Provide the [X, Y] coordinate of the cell's center where the given text is located.  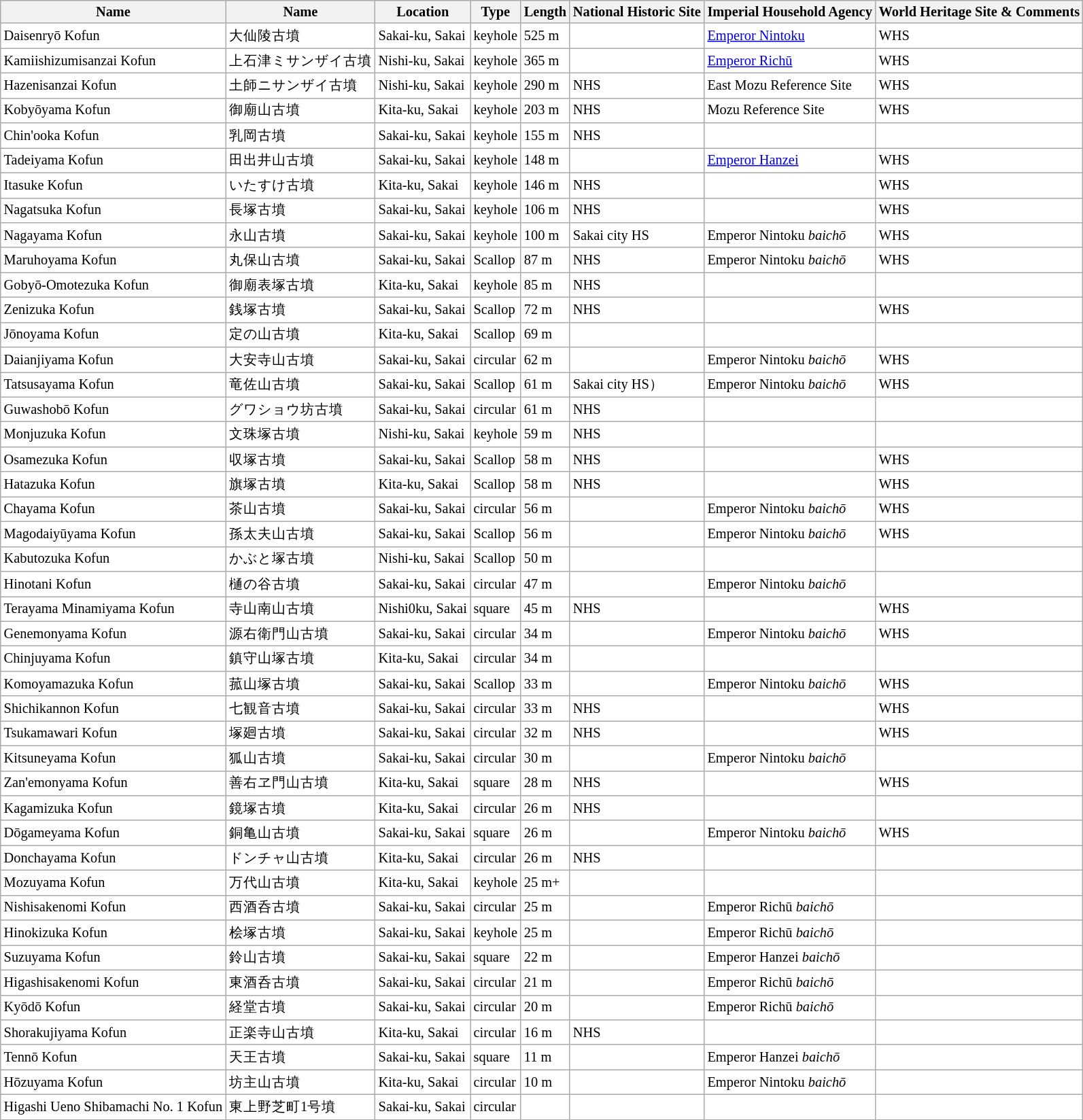
Hatazuka Kofun [113, 484]
Sakai city HS） [637, 385]
32 m [545, 733]
御廟山古墳 [300, 110]
Higashisakenomi Kofun [113, 983]
鏡塚古墳 [300, 807]
21 m [545, 983]
25 m+ [545, 882]
Donchayama Kofun [113, 858]
Tsukamawari Kofun [113, 733]
87 m [545, 260]
Tatsusayama Kofun [113, 385]
塚廻古墳 [300, 733]
100 m [545, 235]
Kabutozuka Kofun [113, 559]
Gobyō-Omotezuka Kofun [113, 285]
乳岡古墳 [300, 136]
47 m [545, 583]
30 m [545, 758]
Hinokizuka Kofun [113, 932]
狐山古墳 [300, 758]
Daisenryō Kofun [113, 35]
365 m [545, 61]
22 m [545, 957]
寺山南山古墳 [300, 609]
Kagamizuka Kofun [113, 807]
天王古墳 [300, 1057]
Terayama Minamiyama Kofun [113, 609]
East Mozu Reference Site [790, 86]
鎮守山塚古墳 [300, 658]
永山古墳 [300, 235]
グワショウ坊古墳 [300, 409]
525 m [545, 35]
ドンチャ山古墳 [300, 858]
106 m [545, 211]
源右衛門山古墳 [300, 633]
大安寺山古墳 [300, 360]
定の山古墳 [300, 334]
Hōzuyama Kofun [113, 1082]
御廟表塚古墳 [300, 285]
Genemonyama Kofun [113, 633]
50 m [545, 559]
Osamezuka Kofun [113, 459]
Kitsuneyama Kofun [113, 758]
七観音古墳 [300, 708]
Mozuyama Kofun [113, 882]
茶山古墳 [300, 508]
収塚古墳 [300, 459]
Dōgameyama Kofun [113, 833]
樋の谷古墳 [300, 583]
文珠塚古墳 [300, 434]
10 m [545, 1082]
桧塚古墳 [300, 932]
Nishi0ku, Sakai [423, 609]
善右ヱ門山古墳 [300, 783]
148 m [545, 160]
Mozu Reference Site [790, 110]
かぶと塚古墳 [300, 559]
Jōnoyama Kofun [113, 334]
Higashi Ueno Shibamachi No. 1 Kofun [113, 1106]
National Historic Site [637, 12]
Type [496, 12]
Guwashobō Kofun [113, 409]
Imperial Household Agency [790, 12]
Length [545, 12]
Suzuyama Kofun [113, 957]
銭塚古墳 [300, 310]
上石津ミサンザイ古墳 [300, 61]
Daianjiyama Kofun [113, 360]
東酒呑古墳 [300, 983]
146 m [545, 185]
62 m [545, 360]
坊主山古墳 [300, 1082]
菰山塚古墳 [300, 684]
竜佐山古墳 [300, 385]
155 m [545, 136]
Sakai city HS [637, 235]
正楽寺山古墳 [300, 1032]
孫太夫山古墳 [300, 534]
20 m [545, 1007]
59 m [545, 434]
旗塚古墳 [300, 484]
Itasuke Kofun [113, 185]
85 m [545, 285]
大仙陵古墳 [300, 35]
東上野芝町1号墳 [300, 1106]
16 m [545, 1032]
Zenizuka Kofun [113, 310]
45 m [545, 609]
Chayama Kofun [113, 508]
万代山古墳 [300, 882]
World Heritage Site & Comments [979, 12]
Kamiishizumisanzai Kofun [113, 61]
Location [423, 12]
Magodaiyūyama Kofun [113, 534]
Emperor Richū [790, 61]
11 m [545, 1057]
長塚古墳 [300, 211]
Shichikannon Kofun [113, 708]
Emperor Nintoku [790, 35]
290 m [545, 86]
Tennō Kofun [113, 1057]
203 m [545, 110]
田出井山古墳 [300, 160]
Nishisakenomi Kofun [113, 908]
28 m [545, 783]
土師ニサンザイ古墳 [300, 86]
Kobyōyama Kofun [113, 110]
鈴山古墳 [300, 957]
Hinotani Kofun [113, 583]
69 m [545, 334]
Monjuzuka Kofun [113, 434]
Zan'emonyama Kofun [113, 783]
Tadeiyama Kofun [113, 160]
Chinjuyama Kofun [113, 658]
いたすけ古墳 [300, 185]
Nagayama Kofun [113, 235]
Komoyamazuka Kofun [113, 684]
銅亀山古墳 [300, 833]
Hazenisanzai Kofun [113, 86]
西酒呑古墳 [300, 908]
Chin'ooka Kofun [113, 136]
72 m [545, 310]
Shorakujiyama Kofun [113, 1032]
Maruhoyama Kofun [113, 260]
経堂古墳 [300, 1007]
Nagatsuka Kofun [113, 211]
Emperor Hanzei [790, 160]
丸保山古墳 [300, 260]
Kyōdō Kofun [113, 1007]
